For the text-containing cell, return its midpoint in (X, Y) coordinate format. 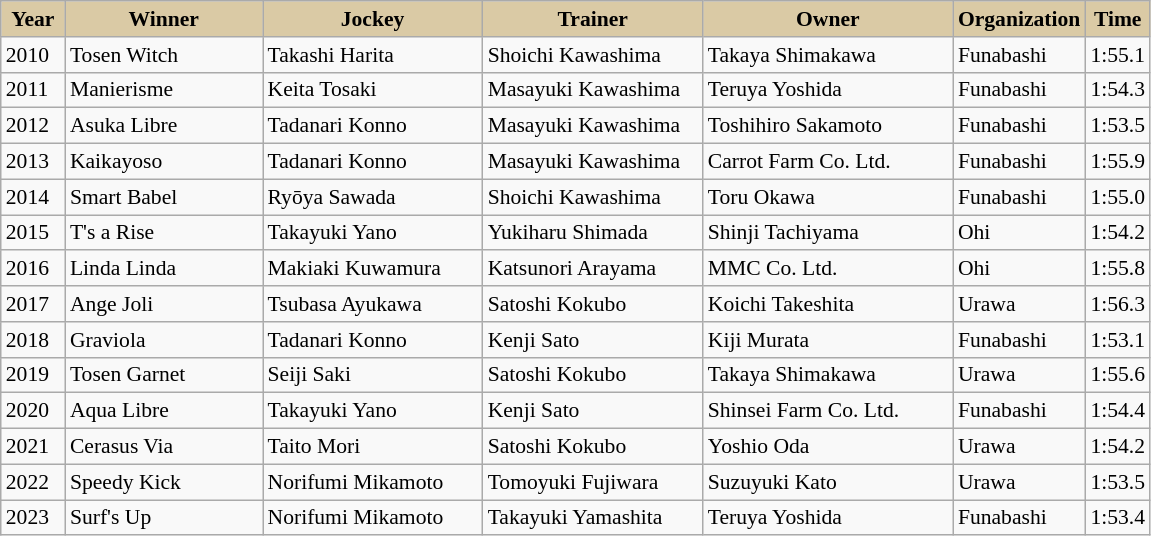
2010 (33, 55)
Graviola (164, 340)
Toshihiro Sakamoto (828, 126)
Owner (828, 19)
1:56.3 (1118, 304)
1:55.9 (1118, 162)
Katsunori Arayama (593, 269)
Asuka Libre (164, 126)
Carrot Farm Co. Ltd. (828, 162)
2011 (33, 90)
Year (33, 19)
Jockey (372, 19)
Makiaki Kuwamura (372, 269)
1:55.6 (1118, 375)
Cerasus Via (164, 447)
1:54.4 (1118, 411)
Toru Okawa (828, 197)
Tosen Garnet (164, 375)
1:53.1 (1118, 340)
1:53.4 (1118, 518)
Suzuyuki Kato (828, 482)
2013 (33, 162)
Smart Babel (164, 197)
Kaikayoso (164, 162)
Takayuki Yamashita (593, 518)
Koichi Takeshita (828, 304)
Ryōya Sawada (372, 197)
Winner (164, 19)
2016 (33, 269)
2022 (33, 482)
Tomoyuki Fujiwara (593, 482)
2023 (33, 518)
2020 (33, 411)
T's a Rise (164, 233)
1:55.8 (1118, 269)
Trainer (593, 19)
2019 (33, 375)
2021 (33, 447)
Shinji Tachiyama (828, 233)
Surf's Up (164, 518)
Yoshio Oda (828, 447)
Aqua Libre (164, 411)
Kiji Murata (828, 340)
1:54.3 (1118, 90)
1:55.0 (1118, 197)
Linda Linda (164, 269)
Tosen Witch (164, 55)
Taito Mori (372, 447)
Tsubasa Ayukawa (372, 304)
Organization (1019, 19)
MMC Co. Ltd. (828, 269)
2012 (33, 126)
Ange Joli (164, 304)
Manierisme (164, 90)
Keita Tosaki (372, 90)
1:55.1 (1118, 55)
Yukiharu Shimada (593, 233)
2017 (33, 304)
2014 (33, 197)
Shinsei Farm Co. Ltd. (828, 411)
2015 (33, 233)
Speedy Kick (164, 482)
Time (1118, 19)
Takashi Harita (372, 55)
2018 (33, 340)
Seiji Saki (372, 375)
